Find where the given text appears and provide that cell's center as [x, y] coordinate. 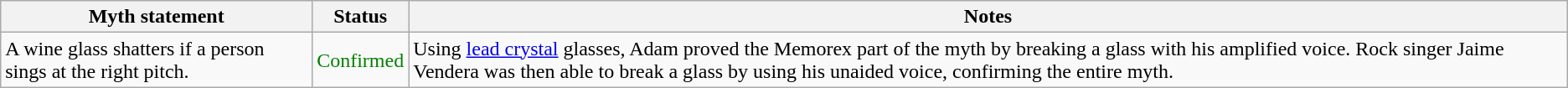
Myth statement [157, 17]
Confirmed [360, 60]
A wine glass shatters if a person sings at the right pitch. [157, 60]
Notes [988, 17]
Status [360, 17]
